Return the [X, Y] coordinate for the center point of the cell that contains the specified text.  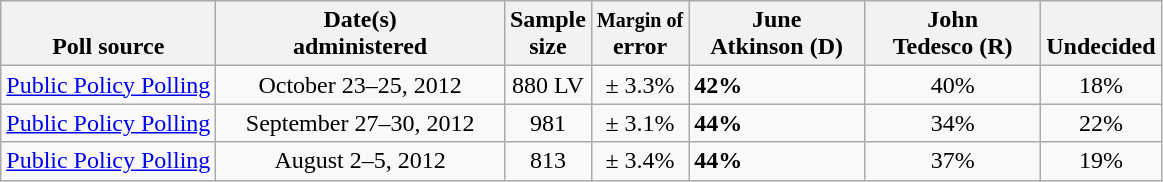
813 [548, 161]
40% [953, 85]
JohnTedesco (R) [953, 34]
34% [953, 123]
18% [1101, 85]
Poll source [108, 34]
880 LV [548, 85]
Undecided [1101, 34]
October 23–25, 2012 [360, 85]
Date(s)administered [360, 34]
22% [1101, 123]
981 [548, 123]
42% [777, 85]
± 3.3% [640, 85]
37% [953, 161]
September 27–30, 2012 [360, 123]
± 3.4% [640, 161]
Samplesize [548, 34]
JuneAtkinson (D) [777, 34]
19% [1101, 161]
± 3.1% [640, 123]
Margin oferror [640, 34]
August 2–5, 2012 [360, 161]
